Identify which cell holds the provided text, then report its (x, y) central coordinate. 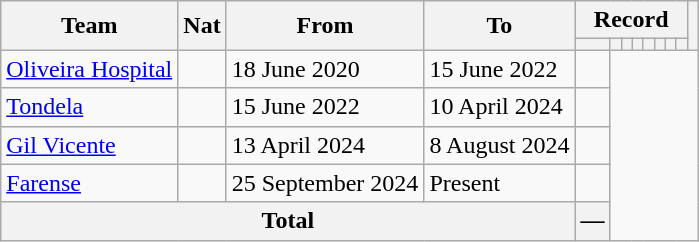
10 April 2024 (500, 107)
18 June 2020 (325, 69)
Nat (202, 26)
Farense (90, 183)
— (592, 221)
Record (631, 20)
From (325, 26)
To (500, 26)
13 April 2024 (325, 145)
Gil Vicente (90, 145)
25 September 2024 (325, 183)
Oliveira Hospital (90, 69)
Present (500, 183)
Tondela (90, 107)
Total (288, 221)
Team (90, 26)
8 August 2024 (500, 145)
